Scan for the cell matching the given text and deliver its [x, y] coordinate at center. 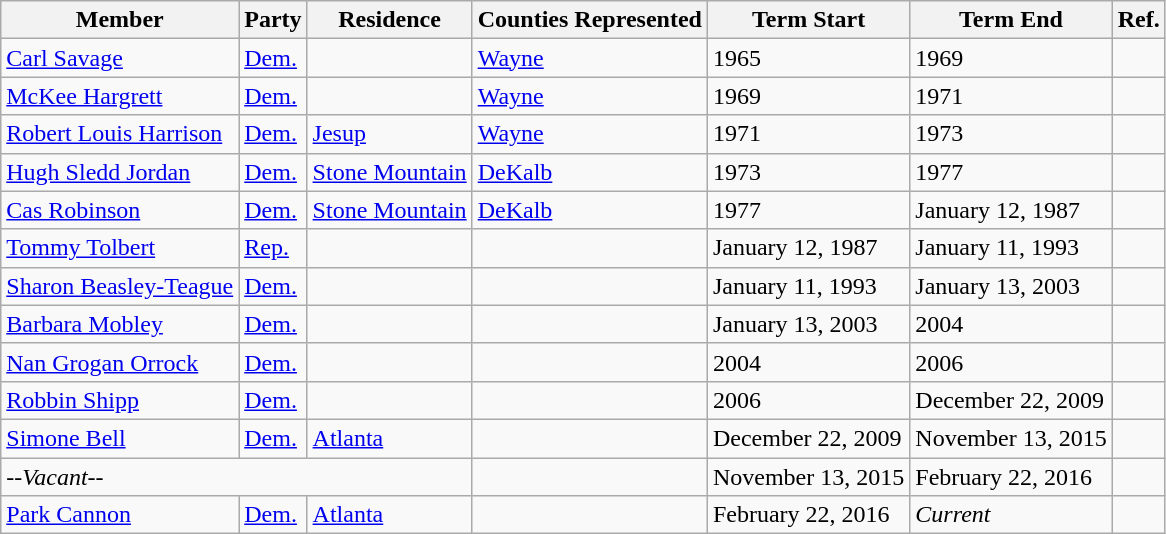
Nan Grogan Orrock [120, 362]
Current [1011, 515]
Member [120, 20]
Robert Louis Harrison [120, 134]
Tommy Tolbert [120, 248]
Park Cannon [120, 515]
Term Start [808, 20]
Rep. [273, 248]
Ref. [1138, 20]
Barbara Mobley [120, 324]
Sharon Beasley-Teague [120, 286]
Carl Savage [120, 58]
Robbin Shipp [120, 400]
Party [273, 20]
Jesup [390, 134]
Simone Bell [120, 438]
Term End [1011, 20]
McKee Hargrett [120, 96]
1965 [808, 58]
Residence [390, 20]
Hugh Sledd Jordan [120, 172]
--Vacant-- [236, 477]
Cas Robinson [120, 210]
Counties Represented [590, 20]
